Scan for the cell matching the given text and deliver its [X, Y] coordinate at center. 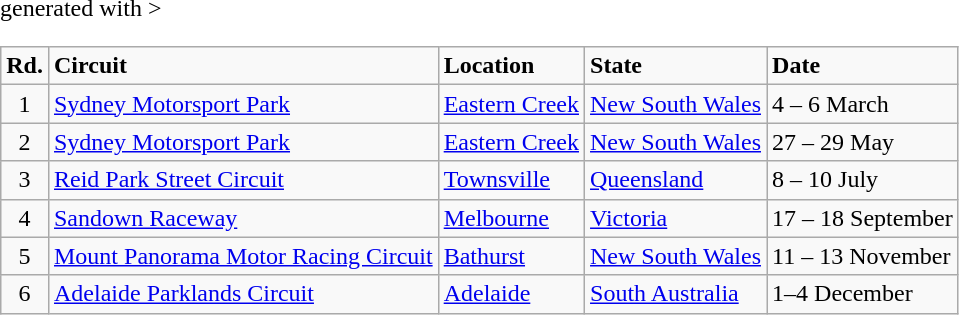
11 – 13 November [863, 256]
27 – 29 May [863, 142]
Reid Park Street Circuit [243, 180]
5 [25, 256]
South Australia [676, 294]
17 – 18 September [863, 218]
Rd. [25, 66]
Townsville [511, 180]
Mount Panorama Motor Racing Circuit [243, 256]
Adelaide Parklands Circuit [243, 294]
3 [25, 180]
Melbourne [511, 218]
Circuit [243, 66]
1 [25, 104]
8 – 10 July [863, 180]
Location [511, 66]
Date [863, 66]
Bathurst [511, 256]
1–4 December [863, 294]
4 [25, 218]
Queensland [676, 180]
Adelaide [511, 294]
Victoria [676, 218]
Sandown Raceway [243, 218]
6 [25, 294]
2 [25, 142]
4 – 6 March [863, 104]
State [676, 66]
